Search for the cell housing the specified text and yield its [X, Y] center coordinate. 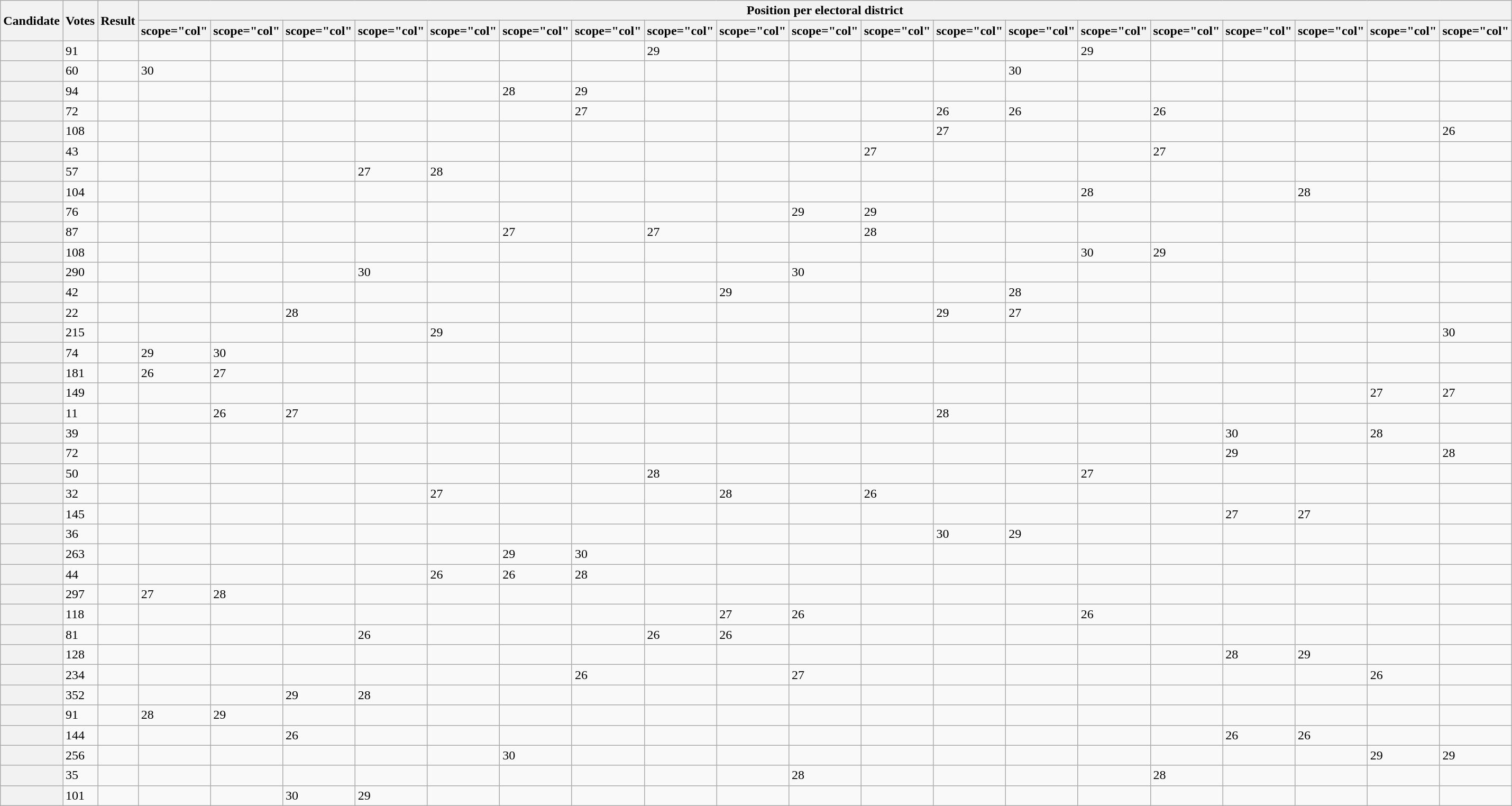
50 [80, 473]
Result [118, 21]
Candidate [32, 21]
32 [80, 493]
39 [80, 433]
11 [80, 413]
145 [80, 514]
263 [80, 554]
42 [80, 292]
234 [80, 675]
43 [80, 151]
76 [80, 212]
Votes [80, 21]
Position per electoral district [825, 11]
144 [80, 735]
22 [80, 313]
352 [80, 695]
36 [80, 534]
118 [80, 615]
74 [80, 353]
87 [80, 232]
104 [80, 191]
256 [80, 755]
290 [80, 272]
181 [80, 373]
297 [80, 594]
81 [80, 635]
215 [80, 333]
94 [80, 91]
60 [80, 71]
35 [80, 775]
101 [80, 795]
44 [80, 574]
128 [80, 655]
149 [80, 393]
57 [80, 171]
